Scan for the cell matching the given text and deliver its [x, y] coordinate at center. 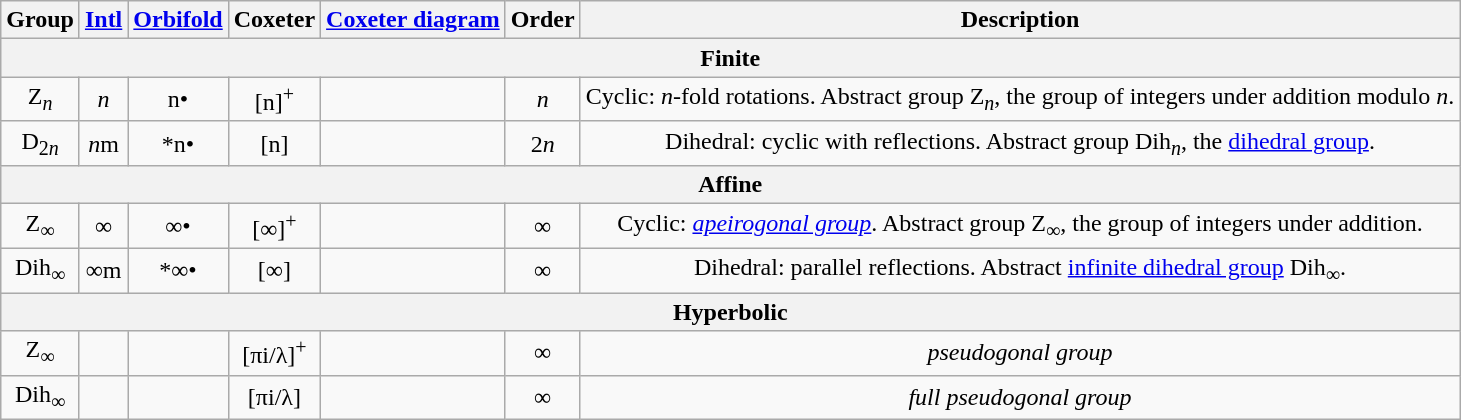
full pseudogonal group [1020, 397]
[n]+ [274, 100]
∞m [103, 270]
n• [178, 100]
[n] [274, 143]
Order [542, 20]
Cyclic: apeirogonal group. Abstract group Z∞, the group of integers under addition. [1020, 226]
nm [103, 143]
Hyperbolic [730, 312]
Dihedral: cyclic with reflections. Abstract group Dihn, the dihedral group. [1020, 143]
[∞]+ [274, 226]
Description [1020, 20]
[πi/λ]+ [274, 354]
Affine [730, 185]
D2n [40, 143]
Intl [103, 20]
Group [40, 20]
[πi/λ] [274, 397]
Dihedral: parallel reflections. Abstract infinite dihedral group Dih∞. [1020, 270]
[∞] [274, 270]
pseudogonal group [1020, 354]
Finite [730, 58]
*n• [178, 143]
Coxeter diagram [414, 20]
*∞• [178, 270]
Orbifold [178, 20]
Coxeter [274, 20]
Zn [40, 100]
Cyclic: n-fold rotations. Abstract group Zn, the group of integers under addition modulo n. [1020, 100]
2n [542, 143]
∞• [178, 226]
